Return [x, y] of the center of cell containing provided text 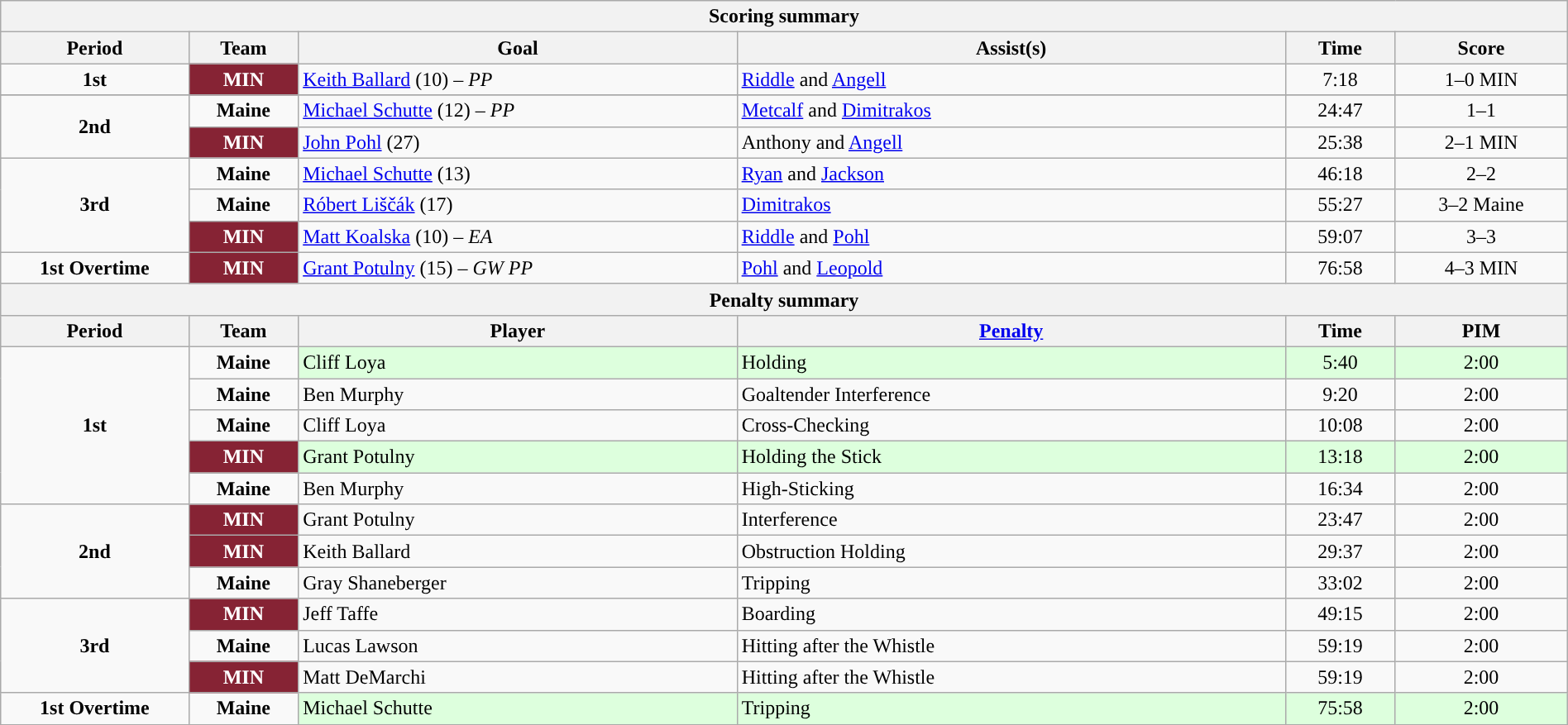
76:58 [1340, 268]
Holding the Stick [1011, 457]
1–0 MIN [1481, 79]
Riddle and Angell [1011, 79]
Boarding [1011, 614]
Gray Shaneberger [518, 583]
16:34 [1340, 489]
Pohl and Leopold [1011, 268]
Score [1481, 48]
Grant Potulny (15) – GW PP [518, 268]
PIM [1481, 331]
Matt Koalska (10) – EA [518, 236]
Holding [1011, 362]
25:38 [1340, 142]
1–1 [1481, 111]
Obstruction Holding [1011, 551]
59:07 [1340, 236]
Metcalf and Dimitrakos [1011, 111]
10:08 [1340, 426]
7:18 [1340, 79]
Interference [1011, 520]
3–3 [1481, 236]
Lucas Lawson [518, 646]
Matt DeMarchi [518, 677]
Anthony and Angell [1011, 142]
2–2 [1481, 174]
Ryan and Jackson [1011, 174]
Keith Ballard (10) – PP [518, 79]
Dimitrakos [1011, 205]
4–3 MIN [1481, 268]
Róbert Liščák (17) [518, 205]
Assist(s) [1011, 48]
Michael Schutte (13) [518, 174]
23:47 [1340, 520]
Goaltender Interference [1011, 394]
Jeff Taffe [518, 614]
Cross-Checking [1011, 426]
49:15 [1340, 614]
13:18 [1340, 457]
High-Sticking [1011, 489]
24:47 [1340, 111]
2–1 MIN [1481, 142]
Keith Ballard [518, 551]
Penalty summary [784, 299]
3–2 Maine [1481, 205]
Goal [518, 48]
Penalty [1011, 331]
75:58 [1340, 708]
Scoring summary [784, 17]
46:18 [1340, 174]
55:27 [1340, 205]
33:02 [1340, 583]
Riddle and Pohl [1011, 236]
Michael Schutte (12) – PP [518, 111]
Michael Schutte [518, 708]
Player [518, 331]
29:37 [1340, 551]
John Pohl (27) [518, 142]
5:40 [1340, 362]
9:20 [1340, 394]
